Determine the (x, y) coordinate at the center of the cell enclosing the given text.  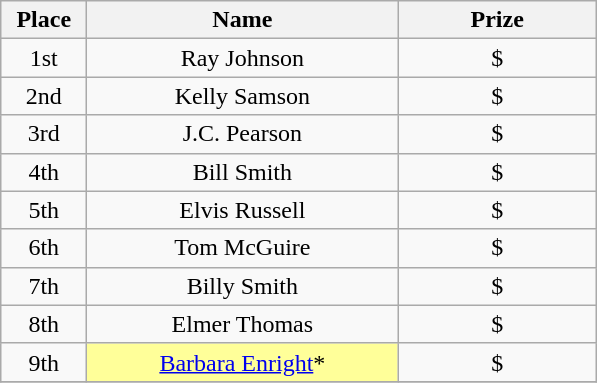
7th (44, 286)
9th (44, 362)
Elmer Thomas (242, 324)
Kelly Samson (242, 96)
Barbara Enright* (242, 362)
8th (44, 324)
5th (44, 210)
2nd (44, 96)
1st (44, 58)
Tom McGuire (242, 248)
Prize (498, 20)
Place (44, 20)
Bill Smith (242, 172)
6th (44, 248)
3rd (44, 134)
Name (242, 20)
Billy Smith (242, 286)
Elvis Russell (242, 210)
4th (44, 172)
J.C. Pearson (242, 134)
Ray Johnson (242, 58)
